Return the [X, Y] coordinate for the center point of the cell that contains the specified text.  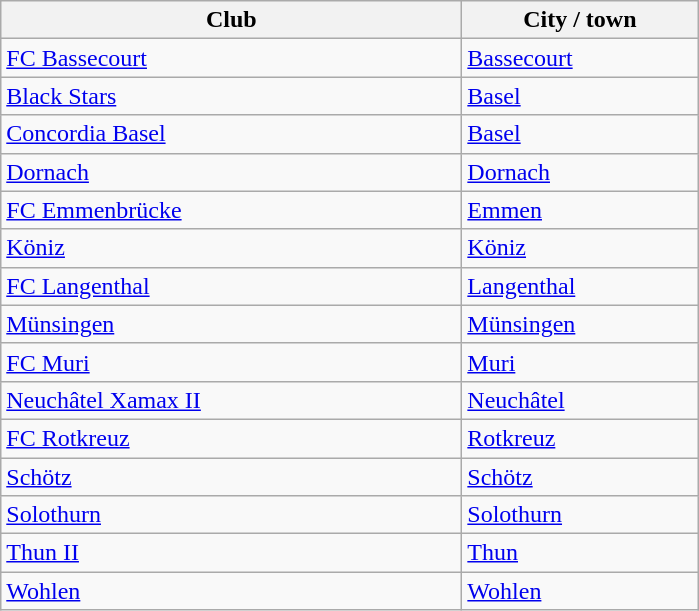
Black Stars [232, 96]
Muri [580, 362]
Bassecourt [580, 58]
Rotkreuz [580, 438]
City / town [580, 20]
Thun II [232, 553]
Langenthal [580, 286]
FC Emmenbrücke [232, 210]
Concordia Basel [232, 134]
FC Muri [232, 362]
Neuchâtel [580, 400]
Thun [580, 553]
Neuchâtel Xamax II [232, 400]
Emmen [580, 210]
FC Rotkreuz [232, 438]
FC Langenthal [232, 286]
FC Bassecourt [232, 58]
Club [232, 20]
